Extract the (X, Y) coordinate from the center of the cell holding the provided text.  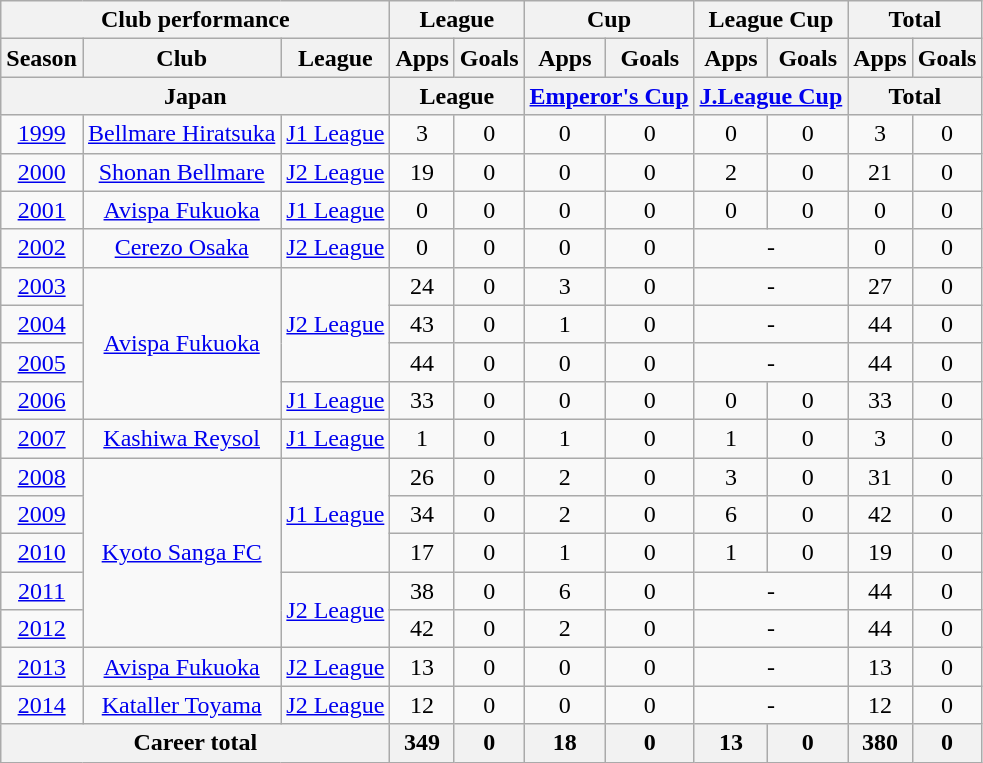
1999 (42, 134)
380 (880, 743)
21 (880, 172)
18 (565, 743)
24 (422, 286)
38 (422, 591)
2010 (42, 553)
2014 (42, 705)
Emperor's Cup (609, 96)
349 (422, 743)
27 (880, 286)
2011 (42, 591)
17 (422, 553)
Club performance (196, 20)
2002 (42, 248)
26 (422, 477)
Shonan Bellmare (181, 172)
2001 (42, 210)
34 (422, 515)
Kataller Toyama (181, 705)
2008 (42, 477)
Cerezo Osaka (181, 248)
31 (880, 477)
Club (181, 58)
2005 (42, 362)
2000 (42, 172)
2007 (42, 438)
2006 (42, 400)
2004 (42, 324)
Bellmare Hiratsuka (181, 134)
2003 (42, 286)
League Cup (771, 20)
Kyoto Sanga FC (181, 553)
2013 (42, 667)
2009 (42, 515)
Season (42, 58)
2012 (42, 629)
J.League Cup (771, 96)
Career total (196, 743)
Kashiwa Reysol (181, 438)
43 (422, 324)
Japan (196, 96)
Cup (609, 20)
